Find where the given text appears and provide that cell's center as (x, y) coordinate. 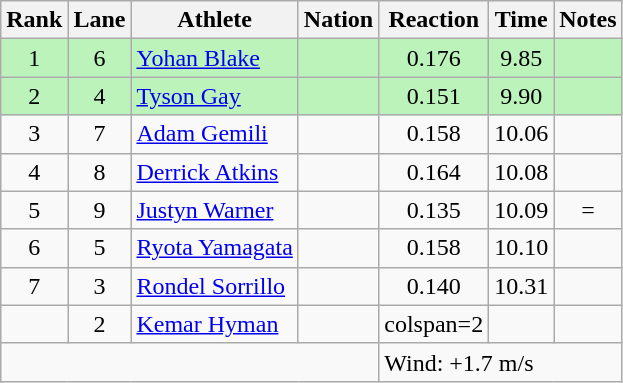
Justyn Warner (214, 210)
Yohan Blake (214, 58)
9 (100, 210)
Derrick Atkins (214, 172)
Time (522, 20)
0.151 (434, 96)
0.140 (434, 286)
Wind: +1.7 m/s (500, 362)
Lane (100, 20)
= (588, 210)
Tyson Gay (214, 96)
Nation (338, 20)
colspan=2 (434, 324)
Rondel Sorrillo (214, 286)
Athlete (214, 20)
Notes (588, 20)
Adam Gemili (214, 134)
10.09 (522, 210)
10.31 (522, 286)
0.176 (434, 58)
0.135 (434, 210)
8 (100, 172)
Rank (34, 20)
Kemar Hyman (214, 324)
1 (34, 58)
0.164 (434, 172)
10.10 (522, 248)
9.90 (522, 96)
9.85 (522, 58)
Reaction (434, 20)
10.08 (522, 172)
Ryota Yamagata (214, 248)
10.06 (522, 134)
